Extract the (X, Y) coordinate from the center of the cell holding the provided text.  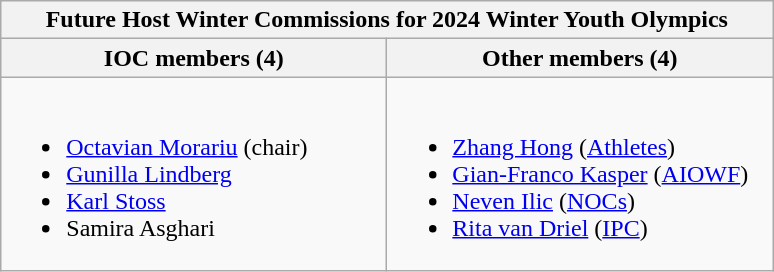
Octavian Morariu (chair) Gunilla Lindberg Karl Stoss Samira Asghari (194, 174)
Future Host Winter Commissions for 2024 Winter Youth Olympics (387, 20)
Zhang Hong (Athletes) Gian-Franco Kasper (AIOWF) Neven Ilic (NOCs) Rita van Driel (IPC) (580, 174)
IOC members (4) (194, 58)
Other members (4) (580, 58)
